Locate the cell with the specified text and output its (X, Y) center coordinate. 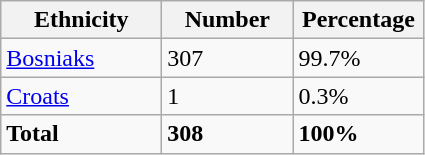
Number (228, 20)
308 (228, 134)
100% (358, 134)
Ethnicity (82, 20)
Bosniaks (82, 58)
1 (228, 96)
99.7% (358, 58)
Total (82, 134)
Percentage (358, 20)
307 (228, 58)
Croats (82, 96)
0.3% (358, 96)
